Extract the (x, y) coordinate from the center of the cell holding the provided text.  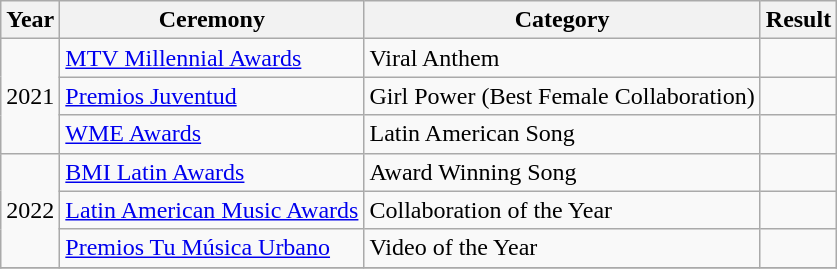
Result (798, 20)
Girl Power (Best Female Collaboration) (562, 96)
BMI Latin Awards (212, 172)
WME Awards (212, 134)
Latin American Music Awards (212, 210)
Ceremony (212, 20)
Collaboration of the Year (562, 210)
MTV Millennial Awards (212, 58)
2022 (30, 210)
Video of the Year (562, 248)
Award Winning Song (562, 172)
Viral Anthem (562, 58)
Category (562, 20)
Latin American Song (562, 134)
2021 (30, 96)
Year (30, 20)
Premios Tu Música Urbano (212, 248)
Premios Juventud (212, 96)
